Return (X, Y) of the center of cell containing provided text 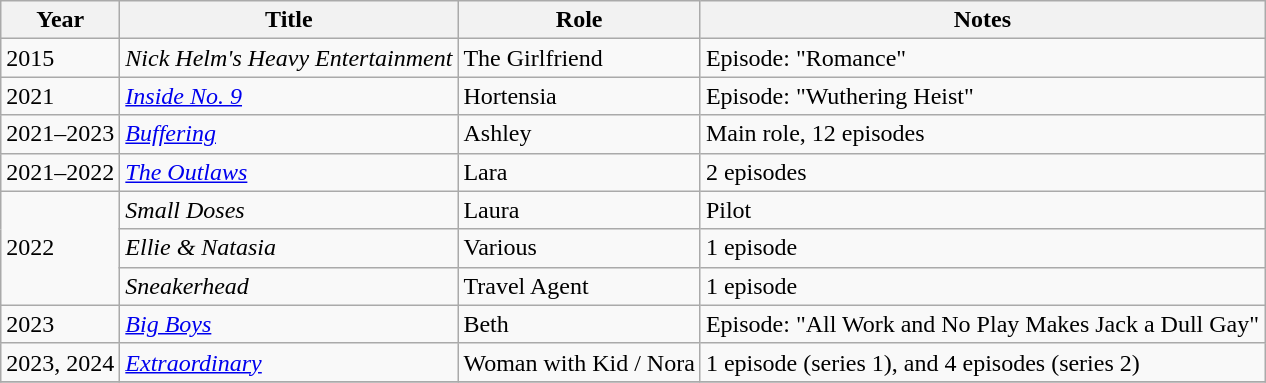
2021–2023 (60, 134)
The Outlaws (289, 172)
Small Doses (289, 210)
Extraordinary (289, 362)
2021–2022 (60, 172)
Episode: "Romance" (982, 58)
Big Boys (289, 324)
2022 (60, 248)
Buffering (289, 134)
Ellie & Natasia (289, 248)
Woman with Kid / Nora (579, 362)
Year (60, 20)
Travel Agent (579, 286)
1 episode (series 1), and 4 episodes (series 2) (982, 362)
Nick Helm's Heavy Entertainment (289, 58)
Main role, 12 episodes (982, 134)
Sneakerhead (289, 286)
Episode: "Wuthering Heist" (982, 96)
Pilot (982, 210)
Laura (579, 210)
2023 (60, 324)
Episode: "All Work and No Play Makes Jack a Dull Gay" (982, 324)
Beth (579, 324)
Title (289, 20)
Role (579, 20)
Inside No. 9 (289, 96)
2015 (60, 58)
Lara (579, 172)
2023, 2024 (60, 362)
2021 (60, 96)
Various (579, 248)
Notes (982, 20)
Ashley (579, 134)
The Girlfriend (579, 58)
Hortensia (579, 96)
2 episodes (982, 172)
